Locate the cell with the specified text and output its (x, y) center coordinate. 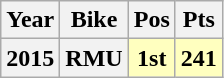
Pos (152, 20)
2015 (30, 58)
241 (198, 58)
RMU (94, 58)
Year (30, 20)
1st (152, 58)
Pts (198, 20)
Bike (94, 20)
